From the cell containing the given text, extract its center point as [x, y] coordinate. 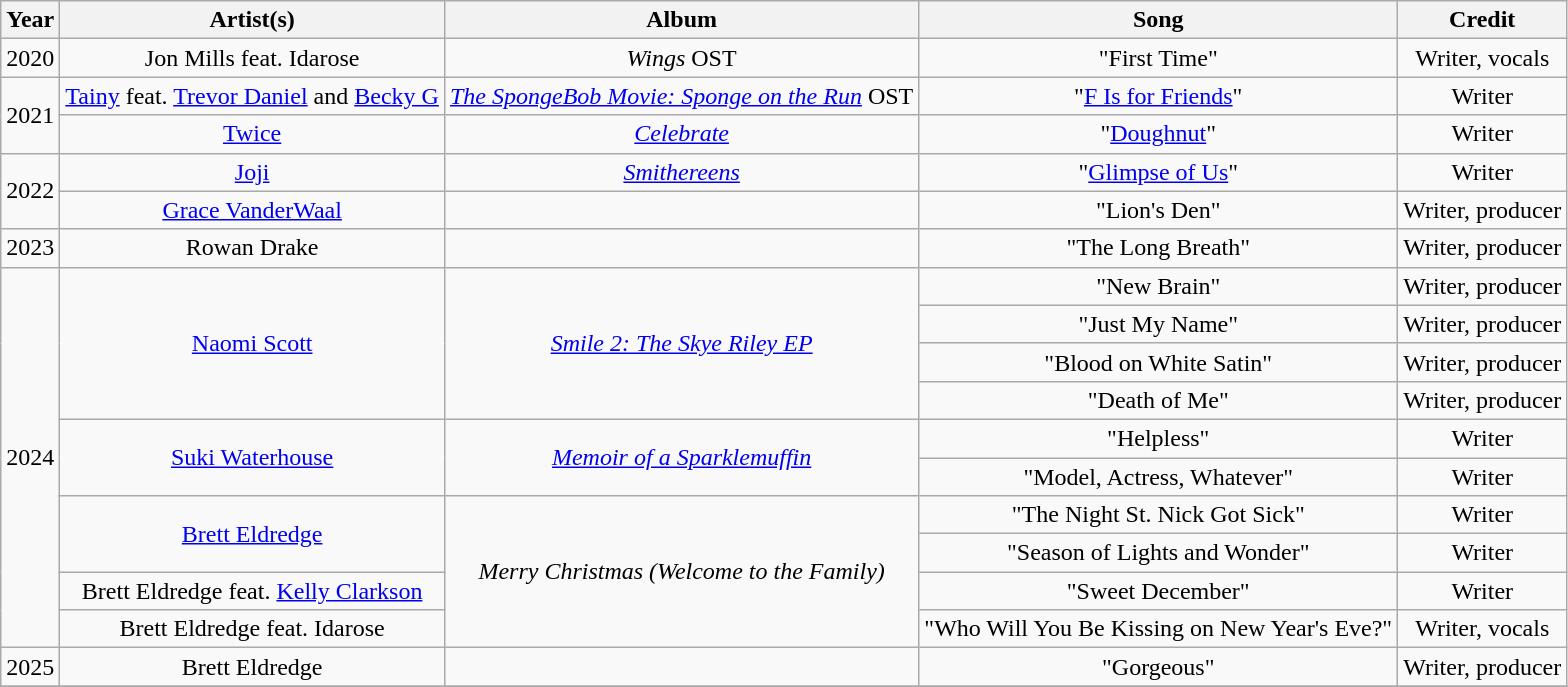
Smithereens [681, 172]
2022 [30, 191]
"Glimpse of Us" [1158, 172]
"Gorgeous" [1158, 667]
The SpongeBob Movie: Sponge on the Run OST [681, 96]
"Blood on White Satin" [1158, 362]
Naomi Scott [252, 343]
2024 [30, 458]
2025 [30, 667]
Artist(s) [252, 20]
Joji [252, 172]
Wings OST [681, 58]
Grace VanderWaal [252, 210]
Smile 2: The Skye Riley EP [681, 343]
Jon Mills feat. Idarose [252, 58]
"Death of Me" [1158, 400]
Song [1158, 20]
"First Time" [1158, 58]
"New Brain" [1158, 286]
"Just My Name" [1158, 324]
Album [681, 20]
2023 [30, 248]
"Season of Lights and Wonder" [1158, 553]
"Sweet December" [1158, 591]
Celebrate [681, 134]
Credit [1482, 20]
Tainy feat. Trevor Daniel and Becky G [252, 96]
2020 [30, 58]
"F Is for Friends" [1158, 96]
Suki Waterhouse [252, 457]
"The Night St. Nick Got Sick" [1158, 515]
Twice [252, 134]
"Model, Actress, Whatever" [1158, 477]
2021 [30, 115]
Rowan Drake [252, 248]
"Helpless" [1158, 438]
"Doughnut" [1158, 134]
"The Long Breath" [1158, 248]
Merry Christmas (Welcome to the Family) [681, 572]
Year [30, 20]
Brett Eldredge feat. Idarose [252, 629]
Brett Eldredge feat. Kelly Clarkson [252, 591]
"Who Will You Be Kissing on New Year's Eve?" [1158, 629]
"Lion's Den" [1158, 210]
Memoir of a Sparklemuffin [681, 457]
